For the text-containing cell, return its midpoint in [x, y] coordinate format. 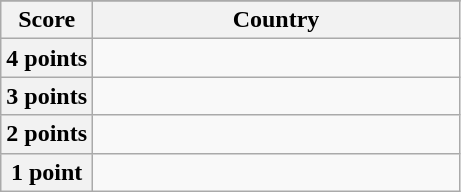
Country [276, 20]
2 points [47, 134]
3 points [47, 96]
4 points [47, 58]
1 point [47, 172]
Score [47, 20]
